From the cell containing the given text, extract its center point as [X, Y] coordinate. 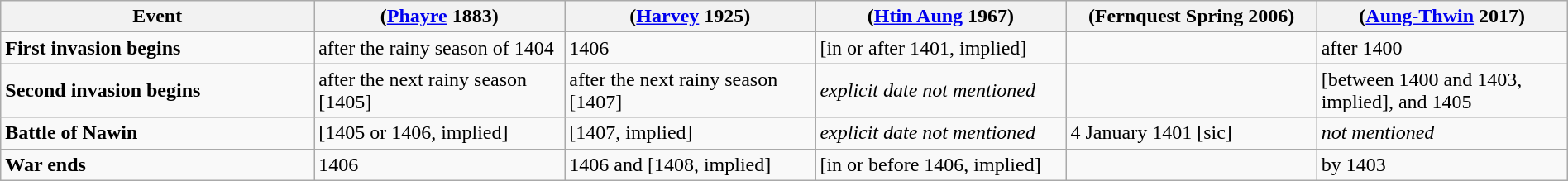
(Htin Aung 1967) [941, 17]
First invasion begins [157, 48]
by 1403 [1442, 164]
(Aung-Thwin 2017) [1442, 17]
4 January 1401 [sic] [1191, 133]
[between 1400 and 1403, implied], and 1405 [1442, 91]
after 1400 [1442, 48]
after the next rainy season [1405] [440, 91]
(Fernquest Spring 2006) [1191, 17]
after the next rainy season [1407] [690, 91]
not mentioned [1442, 133]
Second invasion begins [157, 91]
(Phayre 1883) [440, 17]
[1407, implied] [690, 133]
(Harvey 1925) [690, 17]
Event [157, 17]
1406 and [1408, implied] [690, 164]
War ends [157, 164]
[in or after 1401, implied] [941, 48]
Battle of Nawin [157, 133]
after the rainy season of 1404 [440, 48]
[in or before 1406, implied] [941, 164]
[1405 or 1406, implied] [440, 133]
